Extract the (X, Y) coordinate from the center of the cell holding the provided text.  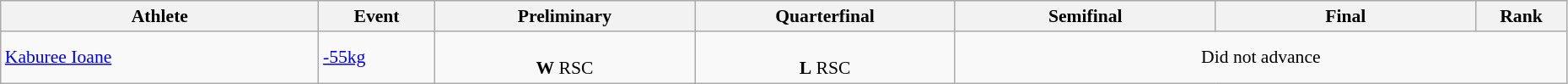
L RSC (825, 58)
Semifinal (1085, 16)
-55kg (376, 58)
Final (1346, 16)
Rank (1522, 16)
Kaburee Ioane (160, 58)
Preliminary (565, 16)
Quarterfinal (825, 16)
W RSC (565, 58)
Event (376, 16)
Did not advance (1260, 58)
Athlete (160, 16)
